Identify which cell holds the provided text, then report its [X, Y] central coordinate. 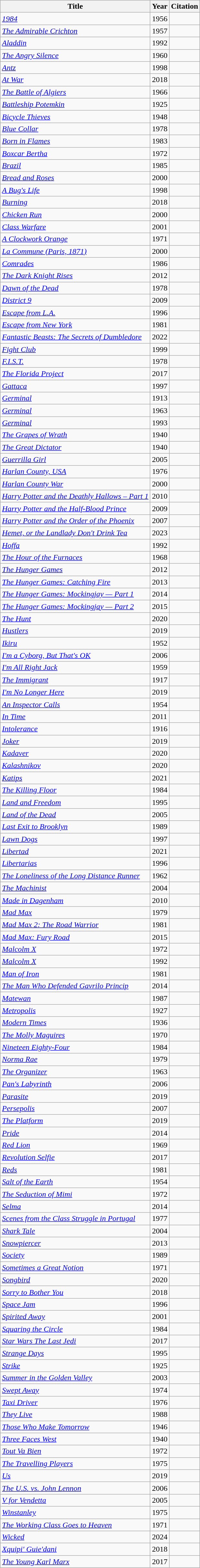
Shark Tale [75, 1231]
District 9 [75, 300]
The Hunger Games: Catching Fire [75, 582]
Parasite [75, 1096]
The Grapes of Wrath [75, 435]
Kadaver [75, 753]
Burning [75, 202]
Hustlers [75, 631]
Made in Dagenham [75, 900]
An Inspector Calls [75, 704]
The Loneliness of the Long Distance Runner [75, 876]
The Seduction of Mimi [75, 1194]
Title [75, 6]
1988 [160, 1415]
2023 [160, 533]
The Angry Silence [75, 55]
Brazil [75, 166]
2022 [160, 337]
Tout Va Bien [75, 1451]
1959 [160, 668]
The Young Karl Marx [75, 1562]
Metropolis [75, 1010]
1936 [160, 1023]
1927 [160, 1010]
Last Exit to Brooklyn [75, 827]
2024 [160, 1537]
Spirited Away [75, 1316]
Mad Max [75, 912]
Libertad [75, 851]
Matewan [75, 998]
I'm No Longer Here [75, 692]
At War [75, 80]
1956 [160, 19]
Boxcar Bertha [75, 153]
1999 [160, 349]
1969 [160, 1145]
Harlan County, USA [75, 472]
The Hunger Games: Mockingjay — Part 1 [75, 594]
Pride [75, 1133]
V for Vendetta [75, 1500]
Us [75, 1476]
Harlan County War [75, 484]
1966 [160, 92]
Born in Flames [75, 141]
A Clockwork Orange [75, 239]
1957 [160, 31]
Nineteen Eighty-Four [75, 1047]
1913 [160, 398]
Comrades [75, 263]
A Bug's Life [75, 190]
Norma Rae [75, 1059]
Hoffa [75, 545]
1946 [160, 1427]
Fight Club [75, 349]
Those Who Make Tomorrow [75, 1427]
Ikiru [75, 643]
Guerrilla Girl [75, 459]
Gattaca [75, 386]
Scenes from the Class Struggle in Portugal [75, 1219]
Antz [75, 68]
The Killing Floor [75, 790]
Pan's Labyrinth [75, 1084]
The Battle of Algiers [75, 92]
The Great Dictator [75, 447]
Xquipi' Guie'dani [75, 1549]
Bread and Roses [75, 178]
Wicked [75, 1537]
Year [160, 6]
1993 [160, 423]
Aladdin [75, 43]
The Platform [75, 1121]
Squaring the Circle [75, 1329]
The U.S. vs. John Lennon [75, 1488]
I'm All Right Jack [75, 668]
Harry Potter and the Deathly Hallows – Part 1 [75, 496]
The Molly Maguires [75, 1035]
Chicken Run [75, 215]
The Working Class Goes to Heaven [75, 1525]
Bicycle Thieves [75, 116]
Space Jam [75, 1304]
Libertarias [75, 863]
Sometimes a Great Notion [75, 1268]
Summer in the Golden Valley [75, 1378]
1962 [160, 876]
Land and Freedom [75, 802]
Revolution Selfie [75, 1158]
F.I.S.T. [75, 362]
1960 [160, 55]
The Travelling Players [75, 1463]
Mad Max 2: The Road Warrior [75, 925]
Selma [75, 1206]
1952 [160, 643]
Mad Max: Fury Road [75, 937]
2003 [160, 1378]
1987 [160, 998]
Fantastic Beasts: The Secrets of Dumbledore [75, 337]
Hemet, or the Landlady Don't Drink Tea [75, 533]
Battleship Potemkin [75, 104]
Man of Iron [75, 974]
Salt of the Earth [75, 1182]
The Hour of the Furnaces [75, 558]
The Man Who Defended Gavrilo Princip [75, 986]
Strike [75, 1366]
1974 [160, 1390]
The Organizer [75, 1072]
The Florida Project [75, 374]
The Hunger Games: Mockingjay — Part 2 [75, 606]
Citation [185, 6]
1917 [160, 680]
Modern Times [75, 1023]
Kalashnikov [75, 766]
1916 [160, 729]
Escape from L.A. [75, 312]
2011 [160, 716]
Lawn Dogs [75, 839]
La Commune (Paris, 1871) [75, 251]
1985 [160, 166]
Star Wars The Last Jedi [75, 1341]
Reds [75, 1170]
Three Faces West [75, 1439]
Taxi Driver [75, 1402]
1970 [160, 1035]
1977 [160, 1219]
The Machinist [75, 888]
Joker [75, 741]
Strange Days [75, 1353]
The Dark Knight Rises [75, 276]
Songbird [75, 1280]
Sorry to Bother You [75, 1292]
The Admirable Crichton [75, 31]
The Hunt [75, 619]
Snowpiercer [75, 1243]
I'm a Cyborg, But That's OK [75, 655]
1983 [160, 141]
Escape from New York [75, 325]
Harry Potter and the Half-Blood Prince [75, 508]
Intolerance [75, 729]
Class Warfare [75, 227]
Land of the Dead [75, 815]
Harry Potter and the Order of the Phoenix [75, 521]
Persepolis [75, 1108]
Red Lion [75, 1145]
1986 [160, 263]
Katips [75, 778]
In Time [75, 716]
They Live [75, 1415]
The Immigrant [75, 680]
Dawn of the Dead [75, 288]
Swept Away [75, 1390]
The Hunger Games [75, 570]
Society [75, 1255]
Winstanley [75, 1512]
Blue Collar [75, 129]
1968 [160, 558]
1948 [160, 116]
